Search for the cell housing the specified text and yield its (X, Y) center coordinate. 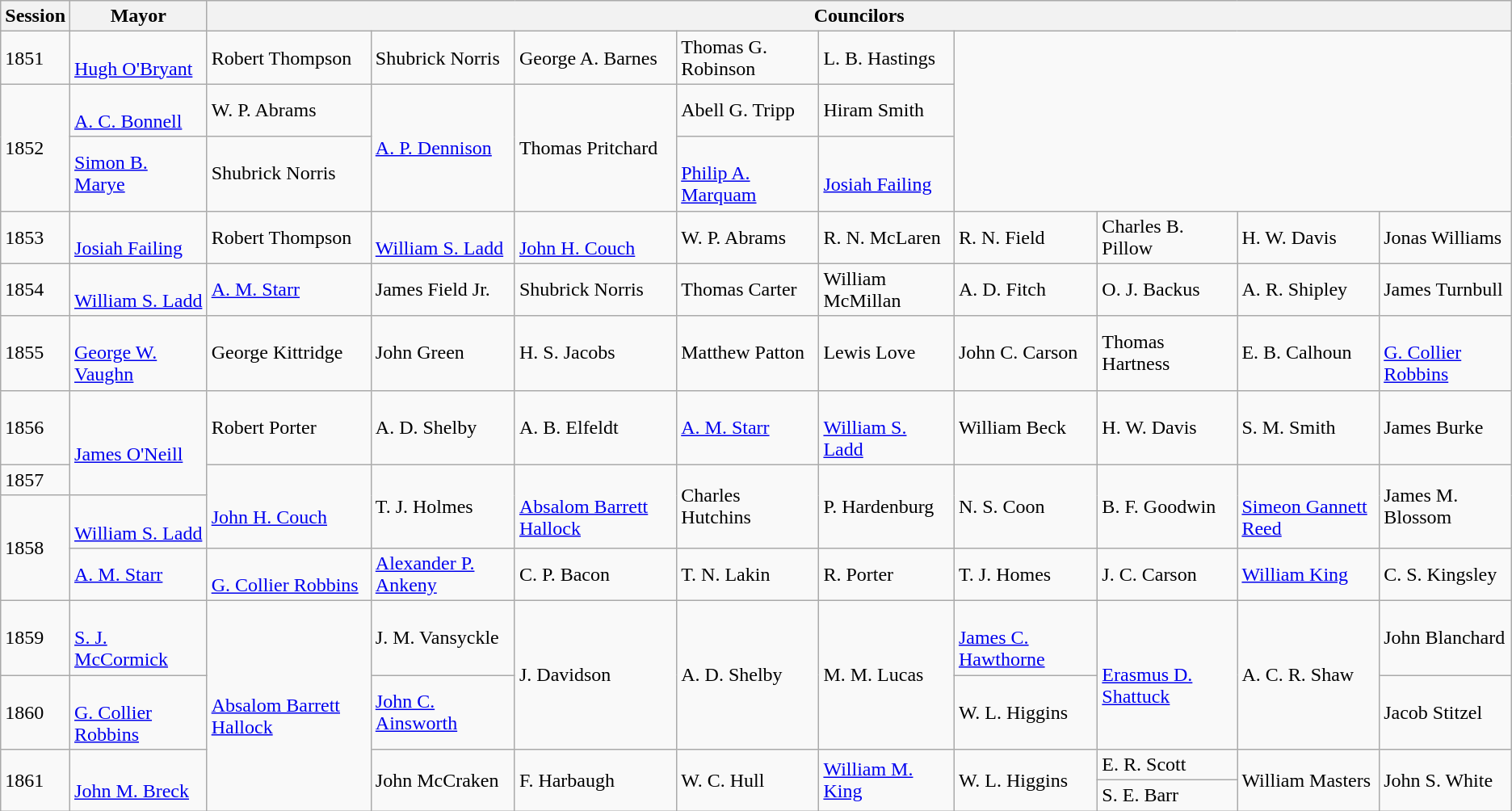
Councilors (859, 16)
Thomas G. Robinson (748, 58)
E. B. Calhoun (1308, 353)
W. C. Hull (748, 780)
Alexander P. Ankeny (443, 574)
N. S. Coon (1026, 506)
R. Porter (887, 574)
William Masters (1308, 780)
1851 (36, 58)
Jonas Williams (1446, 237)
J. Davidson (595, 674)
A. C. Bonnell (139, 110)
1855 (36, 353)
Hugh O'Bryant (139, 58)
William McMillan (887, 289)
1859 (36, 637)
1853 (36, 237)
S. J. McCormick (139, 637)
A. R. Shipley (1308, 289)
Thomas Pritchard (595, 147)
P. Hardenburg (887, 506)
John C. Carson (1026, 353)
Charles Hutchins (748, 506)
S. E. Barr (1168, 796)
C. S. Kingsley (1446, 574)
John C. Ainsworth (443, 712)
Robert Porter (289, 427)
Jacob Stitzel (1446, 712)
James Burke (1446, 427)
Simeon Gannett Reed (1308, 506)
1852 (36, 147)
William M. King (887, 780)
James Turnbull (1446, 289)
John Blanchard (1446, 637)
Thomas Carter (748, 289)
E. R. Scott (1168, 765)
O. J. Backus (1168, 289)
James M. Blossom (1446, 506)
1857 (36, 480)
Abell G. Tripp (748, 110)
C. P. Bacon (595, 574)
John M. Breck (139, 780)
T. J. Homes (1026, 574)
1860 (36, 712)
George A. Barnes (595, 58)
George W. Vaughn (139, 353)
Lewis Love (887, 353)
A. D. Fitch (1026, 289)
George Kittridge (289, 353)
James O'Neill (139, 443)
B. F. Goodwin (1168, 506)
John S. White (1446, 780)
Thomas Hartness (1168, 353)
L. B. Hastings (887, 58)
A. P. Dennison (443, 147)
Hiram Smith (887, 110)
T. J. Holmes (443, 506)
William Beck (1026, 427)
J. C. Carson (1168, 574)
Session (36, 16)
J. M. Vansyckle (443, 637)
Charles B. Pillow (1168, 237)
F. Harbaugh (595, 780)
John Green (443, 353)
1858 (36, 548)
1854 (36, 289)
Erasmus D. Shattuck (1168, 674)
William King (1308, 574)
Philip A. Marquam (748, 174)
Matthew Patton (748, 353)
H. S. Jacobs (595, 353)
T. N. Lakin (748, 574)
John McCraken (443, 780)
R. N. Field (1026, 237)
M. M. Lucas (887, 674)
S. M. Smith (1308, 427)
1856 (36, 427)
1861 (36, 780)
A. B. Elfeldt (595, 427)
James C. Hawthorne (1026, 637)
Simon B. Marye (139, 174)
Mayor (139, 16)
James Field Jr. (443, 289)
A. C. R. Shaw (1308, 674)
R. N. McLaren (887, 237)
